Search for the cell housing the specified text and yield its [X, Y] center coordinate. 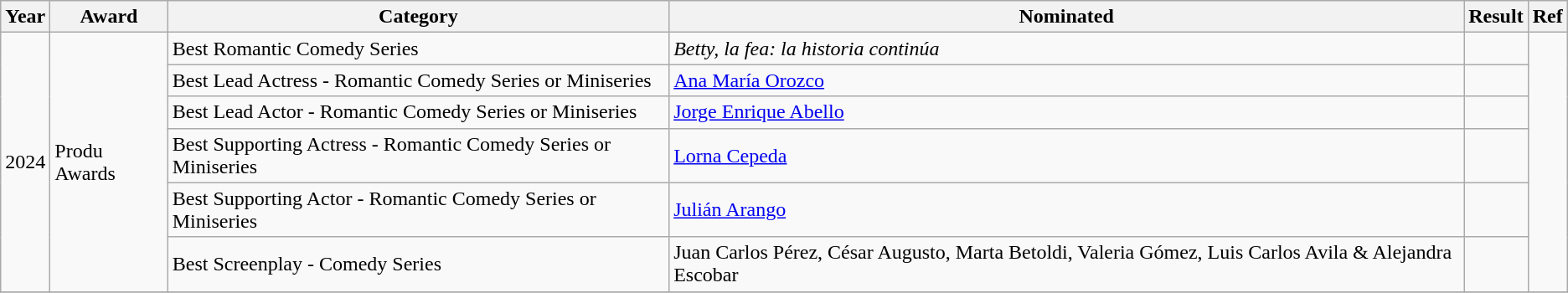
Lorna Cepeda [1067, 156]
Nominated [1067, 17]
Best Screenplay - Comedy Series [418, 265]
Ana María Orozco [1067, 80]
Julián Arango [1067, 209]
Produ Awards [109, 162]
Ref [1548, 17]
Betty, la fea: la historia continúa [1067, 49]
Best Supporting Actor - Romantic Comedy Series or Miniseries [418, 209]
Best Romantic Comedy Series [418, 49]
Jorge Enrique Abello [1067, 112]
2024 [25, 162]
Result [1496, 17]
Juan Carlos Pérez, César Augusto, Marta Betoldi, Valeria Gómez, Luis Carlos Avila & Alejandra Escobar [1067, 265]
Year [25, 17]
Best Lead Actress - Romantic Comedy Series or Miniseries [418, 80]
Best Supporting Actress - Romantic Comedy Series or Miniseries [418, 156]
Award [109, 17]
Best Lead Actor - Romantic Comedy Series or Miniseries [418, 112]
Category [418, 17]
